Pinpoint the cell where the given text exists, returning its (x, y) midpoint coordinate. 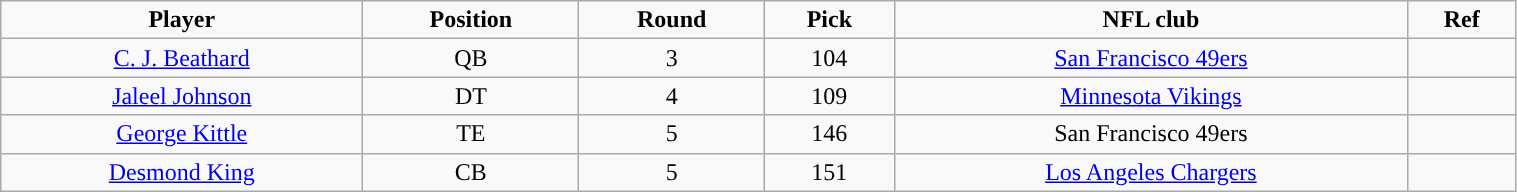
Pick (829, 20)
104 (829, 58)
Round (672, 20)
146 (829, 134)
NFL club (1150, 20)
Position (471, 20)
CB (471, 172)
3 (672, 58)
Desmond King (182, 172)
Minnesota Vikings (1150, 96)
151 (829, 172)
Player (182, 20)
Los Angeles Chargers (1150, 172)
109 (829, 96)
George Kittle (182, 134)
TE (471, 134)
Ref (1462, 20)
DT (471, 96)
C. J. Beathard (182, 58)
Jaleel Johnson (182, 96)
4 (672, 96)
QB (471, 58)
